Scan for the cell matching the given text and deliver its [X, Y] coordinate at center. 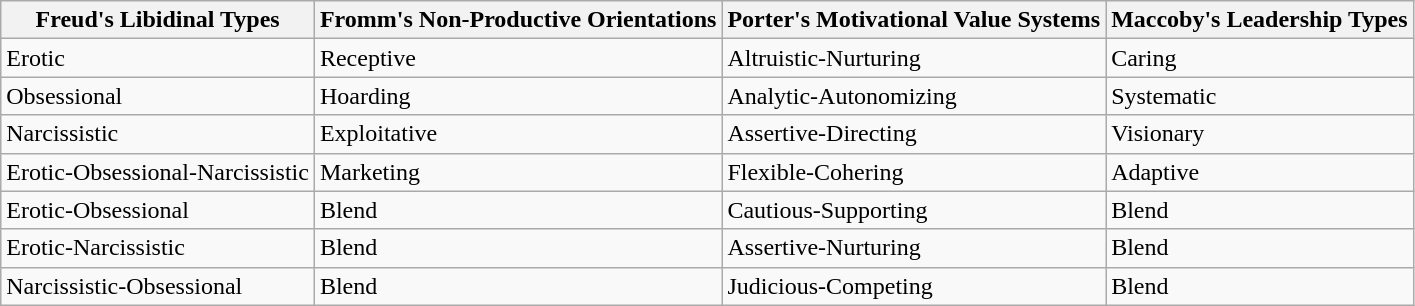
Erotic-Obsessional-Narcissistic [158, 172]
Receptive [518, 58]
Erotic-Narcissistic [158, 248]
Systematic [1260, 96]
Assertive-Nurturing [914, 248]
Flexible-Cohering [914, 172]
Visionary [1260, 134]
Cautious-Supporting [914, 210]
Caring [1260, 58]
Erotic-Obsessional [158, 210]
Erotic [158, 58]
Marketing [518, 172]
Altruistic-Nurturing [914, 58]
Fromm's Non-Productive Orientations [518, 20]
Freud's Libidinal Types [158, 20]
Exploitative [518, 134]
Porter's Motivational Value Systems [914, 20]
Analytic-Autonomizing [914, 96]
Maccoby's Leadership Types [1260, 20]
Adaptive [1260, 172]
Obsessional [158, 96]
Narcissistic [158, 134]
Assertive-Directing [914, 134]
Narcissistic-Obsessional [158, 286]
Hoarding [518, 96]
Judicious-Competing [914, 286]
